Provide the [X, Y] coordinate of the cell's center where the given text is located.  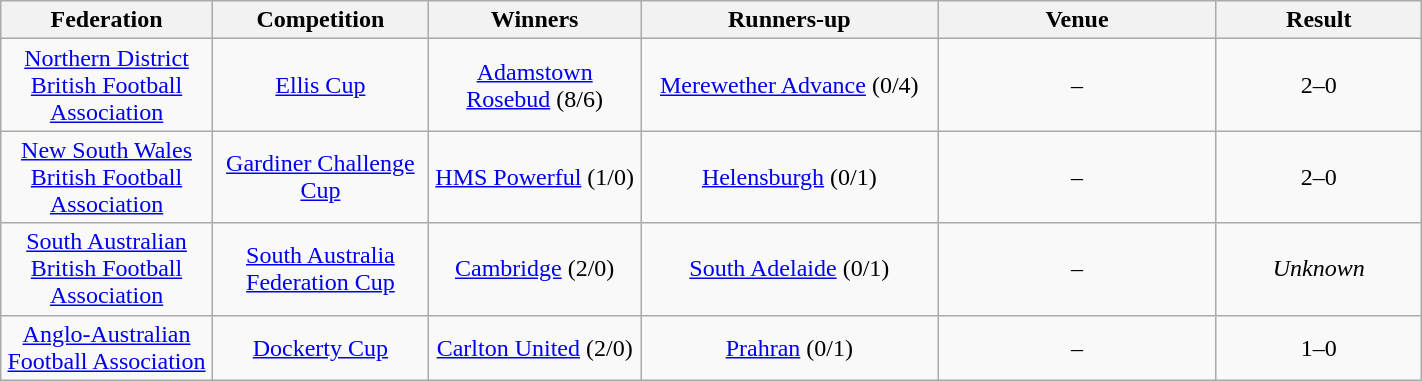
Competition [320, 20]
Ellis Cup [320, 85]
Winners [534, 20]
Unknown [1318, 269]
Adamstown Rosebud (8/6) [534, 85]
Gardiner Challenge Cup [320, 177]
Prahran (0/1) [790, 348]
South Australia Federation Cup [320, 269]
Result [1318, 20]
Venue [1078, 20]
Anglo-Australian Football Association [107, 348]
HMS Powerful (1/0) [534, 177]
1–0 [1318, 348]
Northern District British Football Association [107, 85]
South Australian British Football Association [107, 269]
New South Wales British Football Association [107, 177]
Carlton United (2/0) [534, 348]
Helensburgh (0/1) [790, 177]
Federation [107, 20]
Merewether Advance (0/4) [790, 85]
Dockerty Cup [320, 348]
Runners-up [790, 20]
South Adelaide (0/1) [790, 269]
Cambridge (2/0) [534, 269]
